Search for the cell housing the specified text and yield its [X, Y] center coordinate. 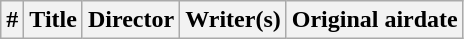
Writer(s) [234, 20]
# [12, 20]
Title [54, 20]
Director [130, 20]
Original airdate [374, 20]
